Determine the [x, y] coordinate at the center of the cell enclosing the given text.  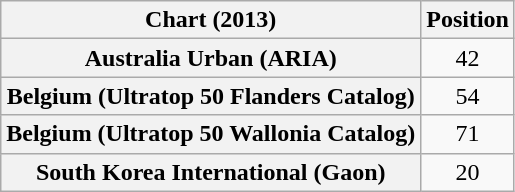
42 [468, 58]
Australia Urban (ARIA) [211, 58]
20 [468, 172]
54 [468, 96]
Position [468, 20]
Chart (2013) [211, 20]
Belgium (Ultratop 50 Flanders Catalog) [211, 96]
71 [468, 134]
Belgium (Ultratop 50 Wallonia Catalog) [211, 134]
South Korea International (Gaon) [211, 172]
